Identify which cell holds the provided text, then report its [X, Y] central coordinate. 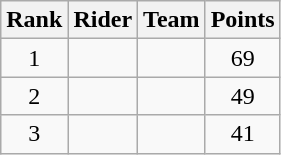
3 [34, 134]
Rider [103, 20]
Points [242, 20]
Team [172, 20]
1 [34, 58]
2 [34, 96]
Rank [34, 20]
69 [242, 58]
41 [242, 134]
49 [242, 96]
